Identify which cell holds the provided text, then report its [x, y] central coordinate. 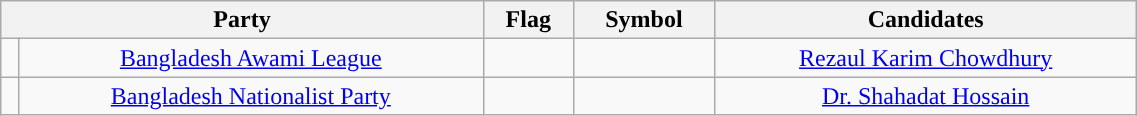
Bangladesh Nationalist Party [250, 96]
Party [242, 20]
Flag [528, 20]
Candidates [926, 20]
Dr. Shahadat Hossain [926, 96]
Bangladesh Awami League [250, 58]
Symbol [644, 20]
Rezaul Karim Chowdhury [926, 58]
